Return the [X, Y] coordinate for the center point of the cell that contains the specified text.  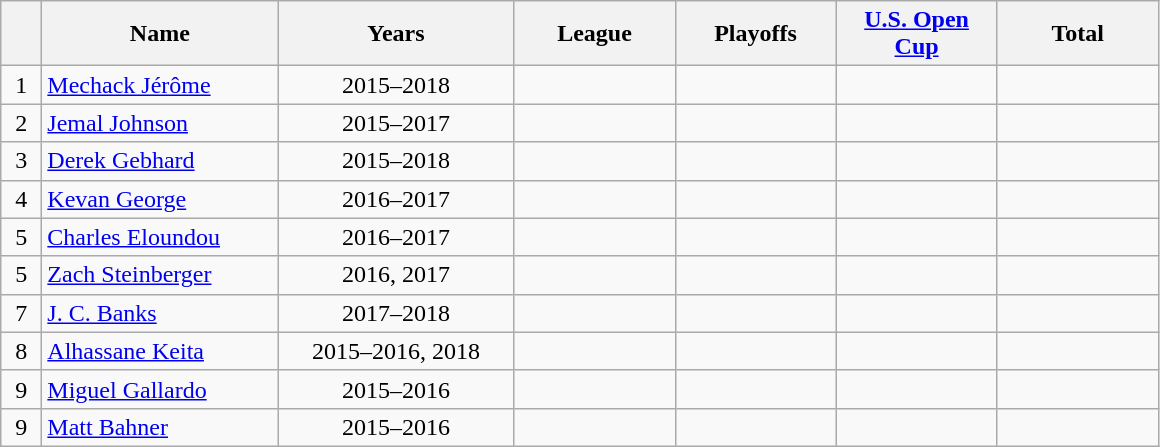
Total [1078, 34]
Name [160, 34]
2 [22, 123]
2016, 2017 [396, 275]
League [594, 34]
2017–2018 [396, 313]
4 [22, 199]
Charles Eloundou [160, 237]
Alhassane Keita [160, 351]
Matt Bahner [160, 427]
3 [22, 161]
Mechack Jérôme [160, 85]
Jemal Johnson [160, 123]
2015–2017 [396, 123]
U.S. Open Cup [916, 34]
Miguel Gallardo [160, 389]
7 [22, 313]
2015–2016, 2018 [396, 351]
Zach Steinberger [160, 275]
Derek Gebhard [160, 161]
Years [396, 34]
8 [22, 351]
J. C. Banks [160, 313]
1 [22, 85]
Playoffs [756, 34]
Kevan George [160, 199]
